From the cell containing the given text, extract its center point as (X, Y) coordinate. 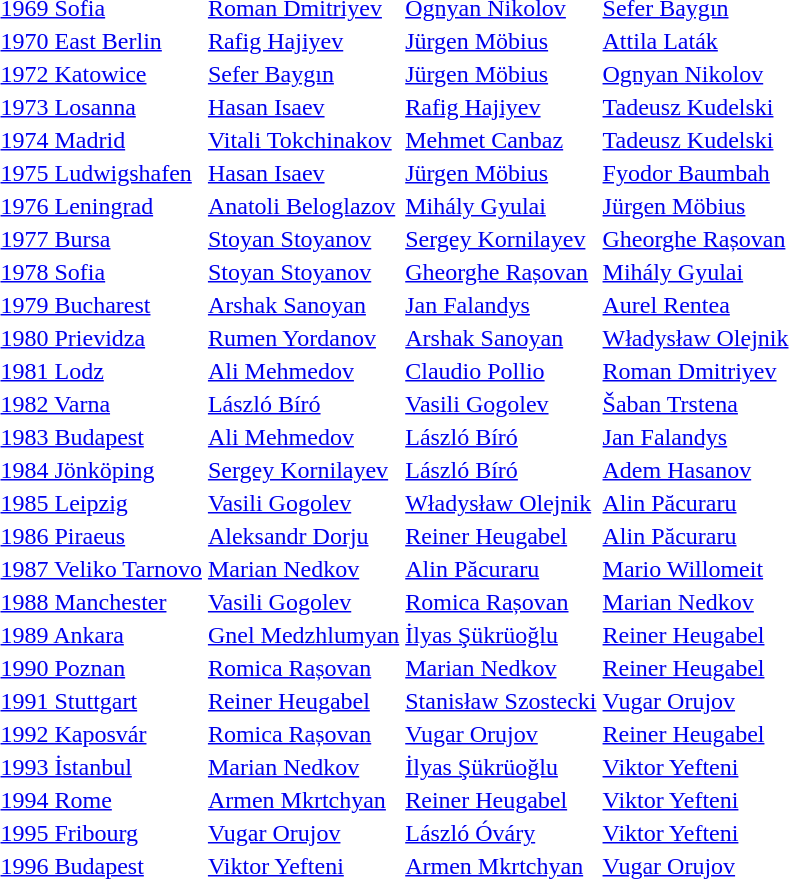
Armen Mkrtchyan (303, 800)
Mihály Gyulai (501, 206)
Rumen Yordanov (303, 338)
Vitali Tokchinakov (303, 140)
Aleksandr Dorju (303, 536)
László Óváry (501, 833)
Władysław Olejnik (501, 503)
Gheorghe Rașovan (501, 272)
Claudio Pollio (501, 371)
Mehmet Canbaz (501, 140)
Sefer Baygın (303, 74)
Jan Falandys (501, 305)
Gnel Medzhlumyan (303, 635)
Stanisław Szostecki (501, 701)
Anatoli Beloglazov (303, 206)
Alin Păcuraru (501, 569)
